Provide the (x, y) coordinate of the cell's center where the given text is located.  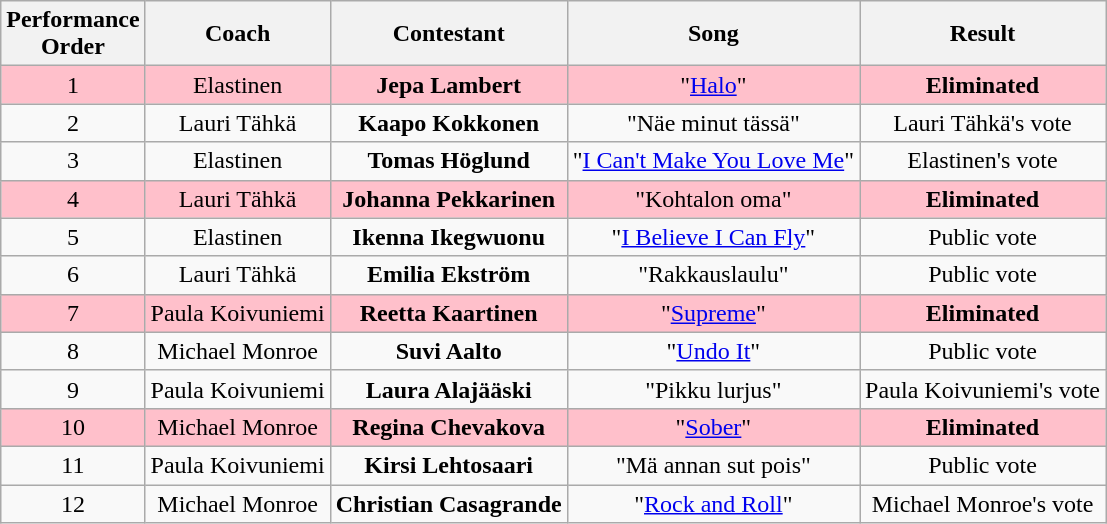
11 (73, 465)
Elastinen's vote (983, 161)
"Sober" (713, 427)
6 (73, 275)
"Rock and Roll" (713, 503)
12 (73, 503)
Result (983, 34)
Tomas Höglund (448, 161)
Kirsi Lehtosaari (448, 465)
"Mä annan sut pois" (713, 465)
1 (73, 85)
Paula Koivuniemi's vote (983, 389)
Jepa Lambert (448, 85)
"Undo It" (713, 351)
3 (73, 161)
"Rakkauslaulu" (713, 275)
4 (73, 199)
"Kohtalon oma" (713, 199)
Song (713, 34)
Kaapo Kokkonen (448, 123)
"I Can't Make You Love Me" (713, 161)
Reetta Kaartinen (448, 313)
Emilia Ekström (448, 275)
7 (73, 313)
Ikenna Ikegwuonu (448, 237)
8 (73, 351)
"Supreme" (713, 313)
"Halo" (713, 85)
Regina Chevakova (448, 427)
Lauri Tähkä's vote (983, 123)
"Näe minut tässä" (713, 123)
Laura Alajääski (448, 389)
Johanna Pekkarinen (448, 199)
"I Believe I Can Fly" (713, 237)
9 (73, 389)
"Pikku lurjus" (713, 389)
Contestant (448, 34)
5 (73, 237)
10 (73, 427)
Performance Order (73, 34)
2 (73, 123)
Christian Casagrande (448, 503)
Michael Monroe's vote (983, 503)
Suvi Aalto (448, 351)
Coach (238, 34)
